Identify which cell holds the provided text, then report its [X, Y] central coordinate. 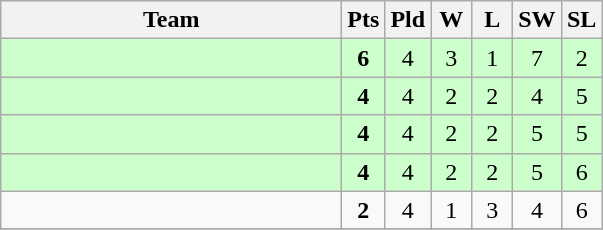
Team [172, 20]
L [492, 20]
W [452, 20]
SW [537, 20]
Pts [364, 20]
Pld [408, 20]
SL [582, 20]
7 [537, 58]
